For the text-containing cell, return its midpoint in [x, y] coordinate format. 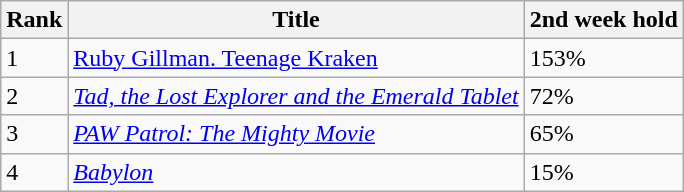
2nd week hold [604, 20]
1 [34, 58]
2 [34, 96]
3 [34, 134]
Rank [34, 20]
PAW Patrol: The Mighty Movie [296, 134]
153% [604, 58]
72% [604, 96]
Title [296, 20]
Tad, the Lost Explorer and the Emerald Tablet [296, 96]
65% [604, 134]
Babylon [296, 172]
4 [34, 172]
15% [604, 172]
Ruby Gillman. Teenage Kraken [296, 58]
